Find where the given text appears and provide that cell's center as [X, Y] coordinate. 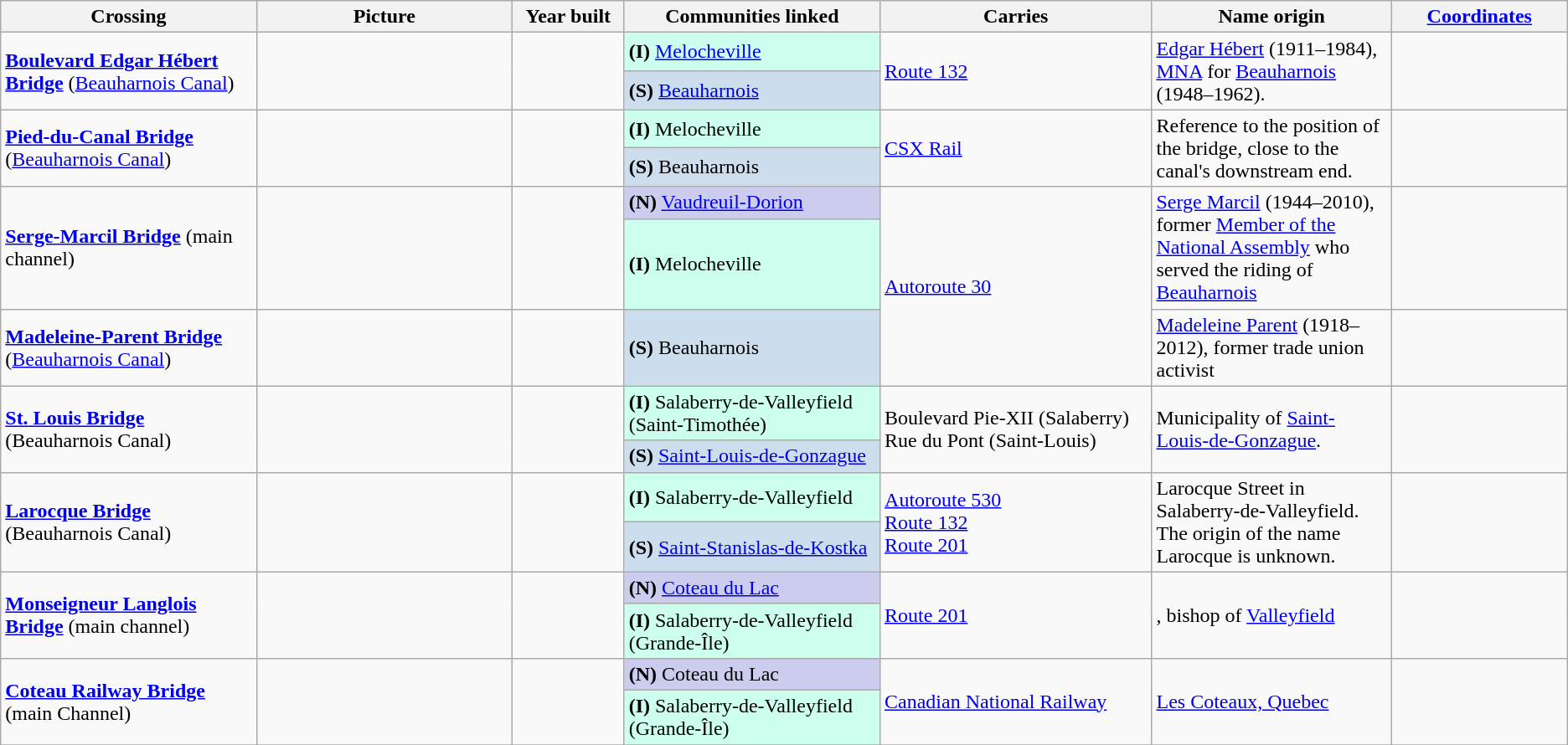
(S) Saint-Louis-de-Gonzague [752, 456]
Crossing [129, 17]
Larocque Bridge (Beauharnois Canal) [129, 522]
Monseigneur Langlois Bridge (main channel) [129, 614]
CSX Rail [1016, 148]
Canadian National Railway [1016, 701]
Reference to the position of the bridge, close to the canal's downstream end. [1271, 148]
Route 132 [1016, 71]
Serge Marcil (1944–2010), former Member of the National Assembly who served the riding of Beauharnois [1271, 248]
Larocque Street in Salaberry-de-Valleyfield. The origin of the name Larocque is unknown. [1271, 522]
Route 201 [1016, 614]
Coteau Railway Bridge (main Channel) [129, 701]
Edgar Hébert (1911–1984), MNA for Beauharnois (1948–1962). [1271, 71]
(I) Salaberry-de-Valleyfield (Saint-Timothée) [752, 414]
Autoroute 30 [1016, 286]
Boulevard Pie-XII (Salaberry) Rue du Pont (Saint-Louis) [1016, 429]
(I) Salaberry-de-Valleyfield [752, 497]
Coordinates [1479, 17]
Madeleine-Parent Bridge (Beauharnois Canal) [129, 347]
, bishop of Valleyfield [1271, 614]
Pied-du-Canal Bridge (Beauharnois Canal) [129, 148]
(N) Vaudreuil-Dorion [752, 203]
St. Louis Bridge (Beauharnois Canal) [129, 429]
Municipality of Saint-Louis-de-Gonzague. [1271, 429]
(S) Saint-Stanislas-de-Kostka [752, 547]
Madeleine Parent (1918–2012), former trade union activist [1271, 347]
Les Coteaux, Quebec [1271, 701]
Picture [384, 17]
Year built [569, 17]
Serge-Marcil Bridge (main channel) [129, 248]
Autoroute 530 Route 132 Route 201 [1016, 522]
Boulevard Edgar Hébert Bridge (Beauharnois Canal) [129, 71]
Carries [1016, 17]
Name origin [1271, 17]
Communities linked [752, 17]
